From the cell containing the given text, extract its center point as (x, y) coordinate. 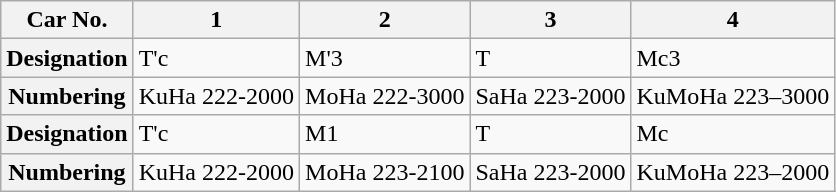
Mc3 (733, 58)
2 (385, 20)
KuMoHa 223–2000 (733, 172)
M'3 (385, 58)
1 (216, 20)
4 (733, 20)
Mc (733, 134)
KuMoHa 223–3000 (733, 96)
M1 (385, 134)
3 (550, 20)
MoHa 222-3000 (385, 96)
Car No. (67, 20)
MoHa 223-2100 (385, 172)
